From the cell containing the given text, extract its center point as (X, Y) coordinate. 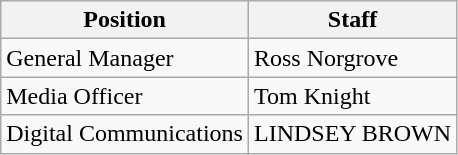
Media Officer (125, 96)
LINDSEY BROWN (352, 134)
Ross Norgrove (352, 58)
General Manager (125, 58)
Digital Communications (125, 134)
Position (125, 20)
Staff (352, 20)
Tom Knight (352, 96)
